Determine the (X, Y) coordinate at the center of the cell enclosing the given text.  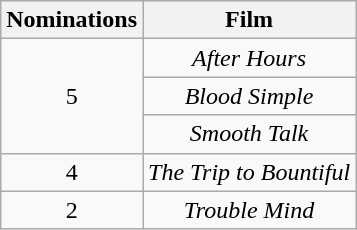
Trouble Mind (248, 210)
Smooth Talk (248, 134)
5 (72, 96)
2 (72, 210)
4 (72, 172)
Blood Simple (248, 96)
After Hours (248, 58)
Film (248, 20)
The Trip to Bountiful (248, 172)
Nominations (72, 20)
